For the text-containing cell, return its midpoint in (x, y) coordinate format. 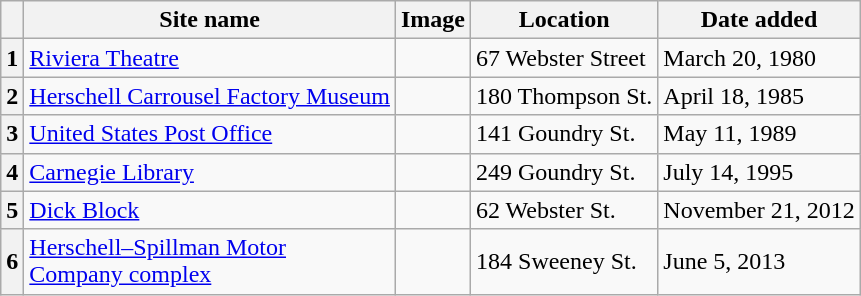
180 Thompson St. (564, 96)
United States Post Office (210, 134)
November 21, 2012 (759, 210)
141 Goundry St. (564, 134)
Image (432, 20)
June 5, 2013 (759, 262)
Site name (210, 20)
May 11, 1989 (759, 134)
Location (564, 20)
184 Sweeney St. (564, 262)
Herschell–Spillman Motor Company complex (210, 262)
249 Goundry St. (564, 172)
5 (12, 210)
4 (12, 172)
Date added (759, 20)
3 (12, 134)
Herschell Carrousel Factory Museum (210, 96)
Carnegie Library (210, 172)
July 14, 1995 (759, 172)
6 (12, 262)
March 20, 1980 (759, 58)
April 18, 1985 (759, 96)
67 Webster Street (564, 58)
62 Webster St. (564, 210)
1 (12, 58)
Dick Block (210, 210)
Riviera Theatre (210, 58)
2 (12, 96)
